Search for the cell housing the specified text and yield its [X, Y] center coordinate. 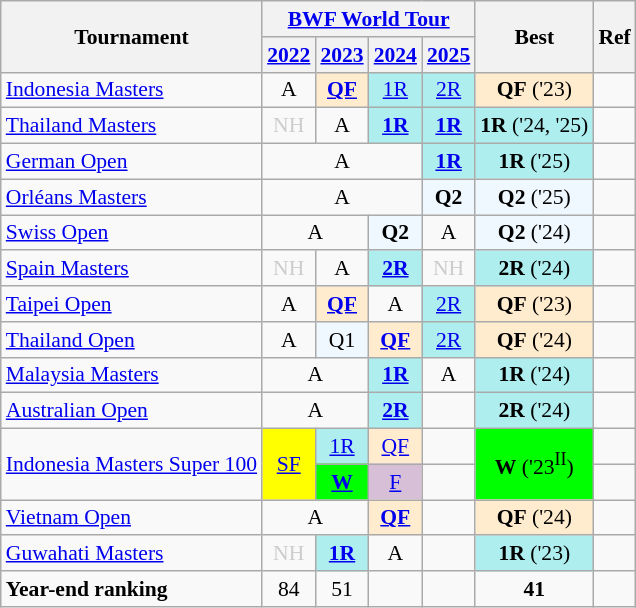
Indonesia Masters Super 100 [132, 464]
2023 [342, 55]
BWF World Tour [368, 19]
1R ('24, '25) [534, 126]
Indonesia Masters [132, 90]
German Open [132, 162]
Q2 ('25) [534, 197]
W [342, 482]
Tournament [132, 36]
SF [288, 464]
Thailand Open [132, 340]
1R ('23) [534, 554]
Swiss Open [132, 233]
Q1 [342, 340]
Orléans Masters [132, 197]
F [396, 482]
W ('23II) [534, 464]
2022 [288, 55]
2025 [448, 55]
Best [534, 36]
84 [288, 589]
Thailand Masters [132, 126]
2024 [396, 55]
Spain Masters [132, 269]
Vietnam Open [132, 518]
41 [534, 589]
Malaysia Masters [132, 375]
1R ('24) [534, 375]
Q2 ('24) [534, 233]
51 [342, 589]
Australian Open [132, 411]
Year-end ranking [132, 589]
1R ('25) [534, 162]
Ref [614, 36]
Taipei Open [132, 304]
Guwahati Masters [132, 554]
